Return (x, y) of the center of cell containing provided text 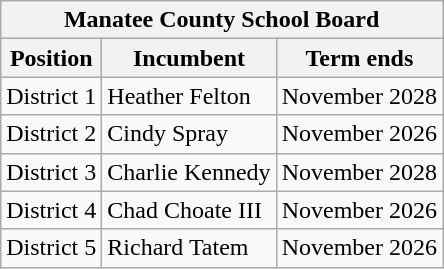
Term ends (359, 58)
Position (52, 58)
District 2 (52, 134)
Charlie Kennedy (189, 172)
Manatee County School Board (222, 20)
District 3 (52, 172)
Heather Felton (189, 96)
District 5 (52, 248)
District 1 (52, 96)
District 4 (52, 210)
Cindy Spray (189, 134)
Incumbent (189, 58)
Chad Choate III (189, 210)
Richard Tatem (189, 248)
